Search for the cell housing the specified text and yield its [x, y] center coordinate. 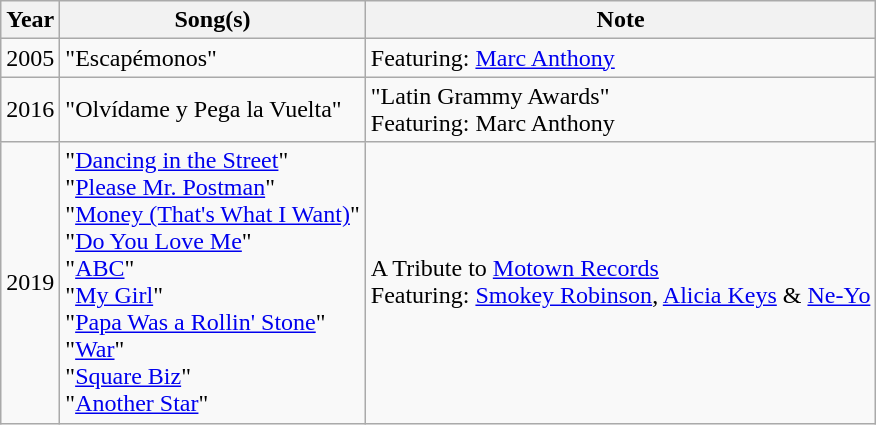
"Latin Grammy Awards"Featuring: Marc Anthony [620, 110]
"Olvídame y Pega la Vuelta" [212, 110]
Year [30, 20]
2016 [30, 110]
A Tribute to Motown RecordsFeaturing: Smokey Robinson, Alicia Keys & Ne-Yo [620, 282]
2019 [30, 282]
Featuring: Marc Anthony [620, 58]
2005 [30, 58]
"Escapémonos" [212, 58]
Song(s) [212, 20]
Note [620, 20]
